Determine the (x, y) coordinate at the center of the cell enclosing the given text.  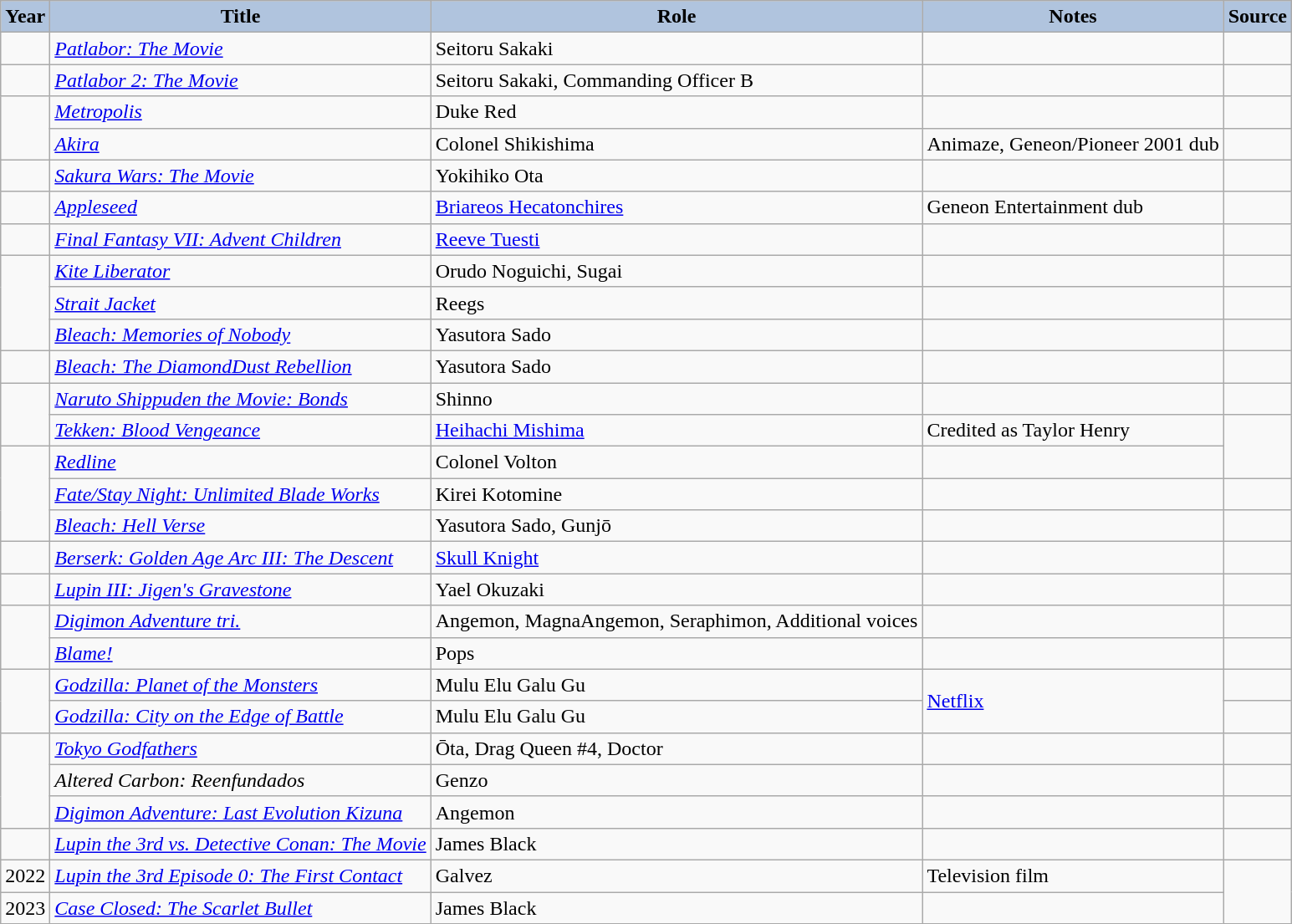
Altered Carbon: Reenfundados (241, 780)
2022 (25, 876)
Briareos Hecatonchires (677, 207)
Sakura Wars: The Movie (241, 176)
Animaze, Geneon/Pioneer 2001 dub (1073, 144)
Case Closed: The Scarlet Bullet (241, 907)
Seitoru Sakaki (677, 48)
Geneon Entertainment dub (1073, 207)
Reegs (677, 303)
Tekken: Blood Vengeance (241, 431)
Lupin III: Jigen's Gravestone (241, 590)
Berserk: Golden Age Arc III: The Descent (241, 558)
Godzilla: City on the Edge of Battle (241, 717)
Bleach: Hell Verse (241, 526)
Yasutora Sado, Gunjō (677, 526)
Role (677, 17)
Television film (1073, 876)
Colonel Volton (677, 462)
Yokihiko Ota (677, 176)
Bleach: Memories of Nobody (241, 334)
Seitoru Sakaki, Commanding Officer B (677, 80)
Source (1258, 17)
Patlabor: The Movie (241, 48)
Lupin the 3rd vs. Detective Conan: The Movie (241, 844)
Colonel Shikishima (677, 144)
Notes (1073, 17)
Ōta, Drag Queen #4, Doctor (677, 748)
Godzilla: Planet of the Monsters (241, 685)
Credited as Taylor Henry (1073, 431)
Patlabor 2: The Movie (241, 80)
Title (241, 17)
Reeve Tuesti (677, 239)
Duke Red (677, 112)
Skull Knight (677, 558)
Strait Jacket (241, 303)
Angemon (677, 812)
Digimon Adventure: Last Evolution Kizuna (241, 812)
Kite Liberator (241, 271)
Fate/Stay Night: Unlimited Blade Works (241, 494)
Redline (241, 462)
Pops (677, 653)
Angemon, MagnaAngemon, Seraphimon, Additional voices (677, 621)
Genzo (677, 780)
Orudo Noguichi, Sugai (677, 271)
Yael Okuzaki (677, 590)
Lupin the 3rd Episode 0: The First Contact (241, 876)
Heihachi Mishima (677, 431)
Tokyo Godfathers (241, 748)
Appleseed (241, 207)
Shinno (677, 399)
2023 (25, 907)
Final Fantasy VII: Advent Children (241, 239)
Kirei Kotomine (677, 494)
Metropolis (241, 112)
Year (25, 17)
Galvez (677, 876)
Blame! (241, 653)
Digimon Adventure tri. (241, 621)
Naruto Shippuden the Movie: Bonds (241, 399)
Bleach: The DiamondDust Rebellion (241, 366)
Akira (241, 144)
Netflix (1073, 701)
